Provide the (x, y) coordinate of the cell's center where the given text is located.  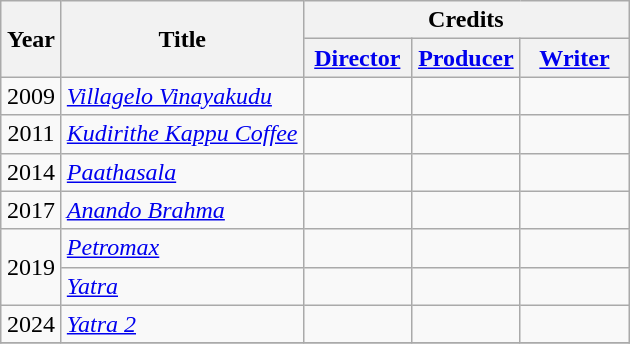
Petromax (182, 248)
Anando Brahma (182, 210)
2009 (32, 96)
Villagelo Vinayakudu (182, 96)
2014 (32, 172)
Year (32, 39)
Paathasala (182, 172)
2024 (32, 324)
Producer (466, 58)
Yatra 2 (182, 324)
2011 (32, 134)
Title (182, 39)
Credits (466, 20)
Yatra (182, 286)
Kudirithe Kappu Coffee (182, 134)
2019 (32, 267)
2017 (32, 210)
Writer (574, 58)
Director (358, 58)
